Locate the cell with the specified text and output its (X, Y) center coordinate. 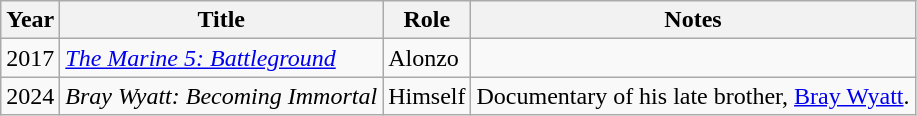
Title (222, 20)
2017 (30, 58)
Documentary of his late brother, Bray Wyatt. (693, 96)
Role (427, 20)
Bray Wyatt: Becoming Immortal (222, 96)
The Marine 5: Battleground (222, 58)
Himself (427, 96)
Alonzo (427, 58)
Notes (693, 20)
2024 (30, 96)
Year (30, 20)
